Pinpoint the cell where the given text exists, returning its (x, y) midpoint coordinate. 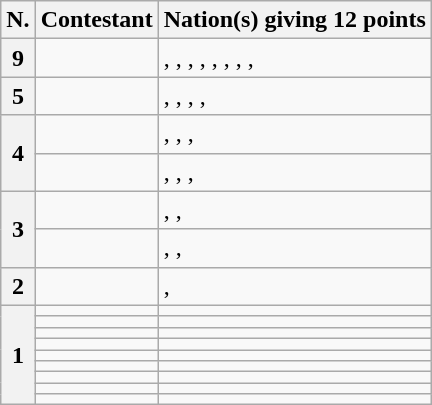
9 (18, 58)
, , , , (294, 96)
4 (18, 153)
Nation(s) giving 12 points (294, 20)
1 (18, 355)
, (294, 286)
N. (18, 20)
Contestant (96, 20)
2 (18, 286)
3 (18, 229)
, , , , , , , , (294, 58)
5 (18, 96)
